Identify which cell holds the provided text, then report its (X, Y) central coordinate. 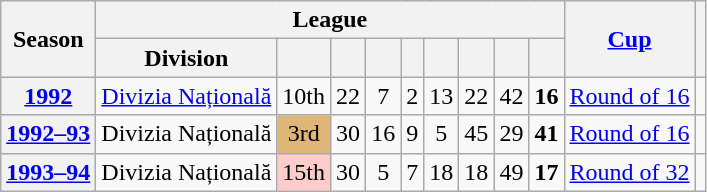
Season (48, 39)
League (330, 20)
1993–94 (48, 172)
15th (304, 172)
1992 (48, 96)
41 (546, 134)
17 (546, 172)
9 (412, 134)
Round of 32 (630, 172)
Division (186, 58)
Cup (630, 39)
10th (304, 96)
42 (512, 96)
3rd (304, 134)
1992–93 (48, 134)
29 (512, 134)
13 (442, 96)
2 (412, 96)
49 (512, 172)
45 (476, 134)
